Output the (X, Y) coordinate of the center of the cell containing the given text.  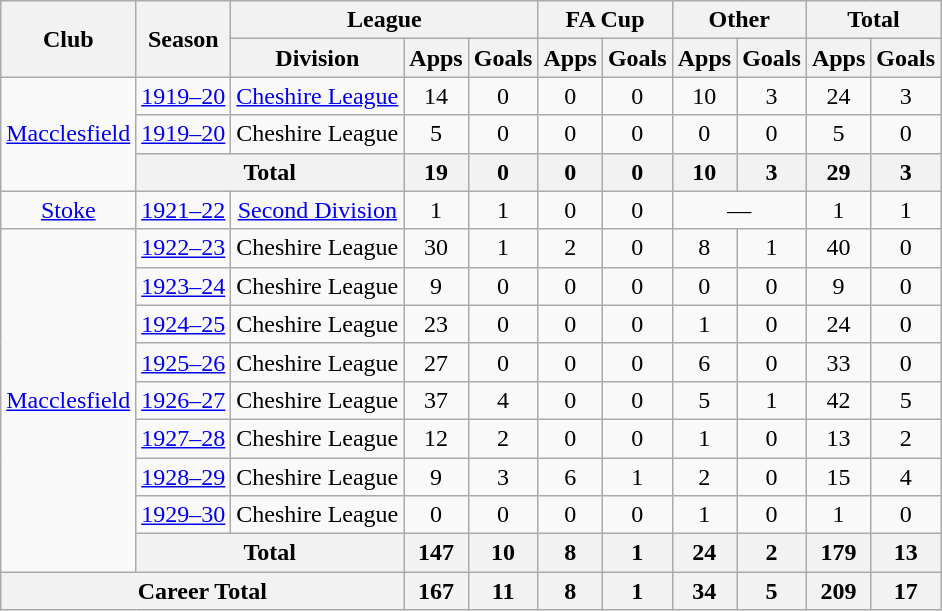
1926–27 (184, 400)
1923–24 (184, 286)
27 (436, 362)
34 (704, 591)
Stoke (68, 210)
29 (838, 172)
Other (739, 20)
— (739, 210)
33 (838, 362)
147 (436, 553)
FA Cup (605, 20)
179 (838, 553)
League (384, 20)
14 (436, 96)
1922–23 (184, 248)
Second Division (318, 210)
1921–22 (184, 210)
37 (436, 400)
23 (436, 324)
40 (838, 248)
15 (838, 477)
1925–26 (184, 362)
209 (838, 591)
1929–30 (184, 515)
1924–25 (184, 324)
1927–28 (184, 438)
Club (68, 39)
Career Total (202, 591)
Division (318, 58)
30 (436, 248)
17 (906, 591)
Season (184, 39)
19 (436, 172)
167 (436, 591)
11 (503, 591)
1928–29 (184, 477)
42 (838, 400)
12 (436, 438)
